Find where the given text appears and provide that cell's center as (X, Y) coordinate. 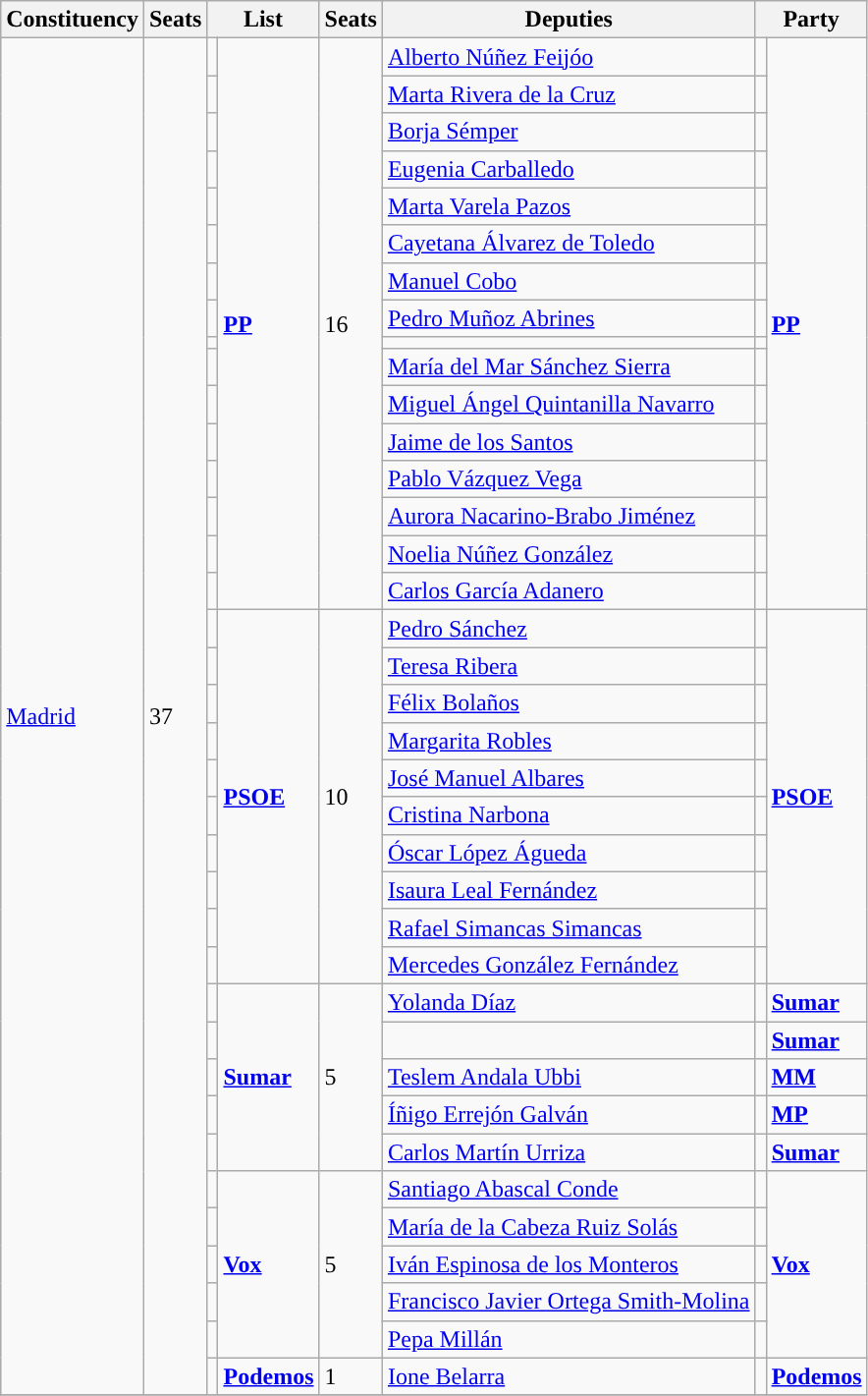
Rafael Simancas Simancas (569, 927)
Cayetana Álvarez de Toledo (569, 244)
Teslem Andala Ubbi (569, 1078)
MM (817, 1078)
Margarita Robles (569, 741)
Marta Rivera de la Cruz (569, 94)
Yolanda Díaz (569, 1002)
Félix Bolaños (569, 703)
Pedro Sánchez (569, 629)
16 (351, 324)
Miguel Ángel Quintanilla Navarro (569, 404)
Carlos García Adanero (569, 591)
Pedro Muñoz Abrines (569, 318)
Constituency (73, 20)
Pablo Vázquez Vega (569, 479)
Alberto Núñez Feijóo (569, 57)
Teresa Ribera (569, 666)
Isaura Leal Fernández (569, 890)
Jaime de los Santos (569, 441)
Madrid (73, 717)
María del Mar Sánchez Sierra (569, 366)
Borja Sémper (569, 132)
Manuel Cobo (569, 281)
Party (811, 20)
Óscar López Águeda (569, 853)
Mercedes González Fernández (569, 965)
Ione Belarra (569, 1376)
Iván Espinosa de los Monteros (569, 1264)
Cristina Narbona (569, 815)
Marta Varela Pazos (569, 206)
Aurora Nacarino-Brabo Jiménez (569, 517)
Francisco Javier Ortega Smith-Molina (569, 1302)
Pepa Millán (569, 1339)
Santiago Abascal Conde (569, 1190)
Carlos Martín Urriza (569, 1152)
Eugenia Carballedo (569, 169)
MP (817, 1115)
10 (351, 798)
José Manuel Albares (569, 778)
Noelia Núñez González (569, 554)
María de la Cabeza Ruiz Solás (569, 1227)
1 (351, 1376)
Íñigo Errejón Galván (569, 1115)
37 (175, 717)
Deputies (569, 20)
List (263, 20)
